Provide the [X, Y] coordinate of the cell's center where the given text is located.  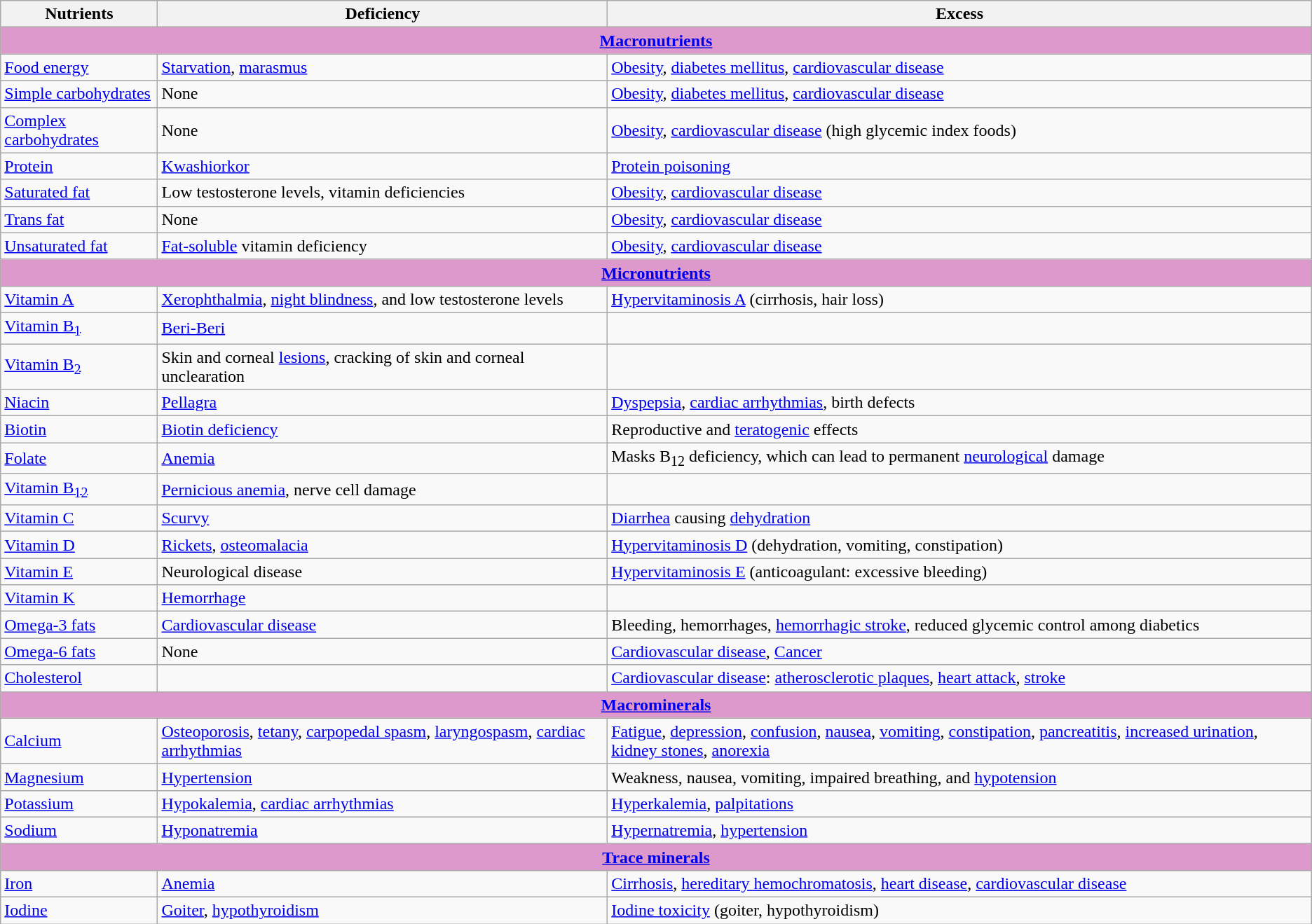
Weakness, nausea, vomiting, impaired breathing, and hypotension [960, 777]
Skin and corneal lesions, cracking of skin and corneal unclearation [383, 367]
Vitamin A [79, 299]
Folate [79, 458]
Low testosterone levels, vitamin deficiencies [383, 193]
Vitamin D [79, 545]
Protein poisoning [960, 166]
Omega-3 fats [79, 625]
Omega-6 fats [79, 651]
Macrominerals [656, 705]
Iodine toxicity (goiter, hypothyroidism) [960, 911]
Fat-soluble vitamin deficiency [383, 246]
Masks B12 deficiency, which can lead to permanent neurological damage [960, 458]
Rickets, osteomalacia [383, 545]
Goiter, hypothyroidism [383, 911]
Hyperkalemia, palpitations [960, 804]
Magnesium [79, 777]
Starvation, marasmus [383, 67]
Hypernatremia, hypertension [960, 830]
Iron [79, 883]
Hemorrhage [383, 598]
Deficiency [383, 14]
Hypervitaminosis D (dehydration, vomiting, constipation) [960, 545]
Protein [79, 166]
Beri-Beri [383, 328]
Potassium [79, 804]
Biotin [79, 429]
Vitamin E [79, 572]
Trans fat [79, 219]
Dyspepsia, cardiac arrhythmias, birth defects [960, 403]
Simple carbohydrates [79, 94]
Hypertension [383, 777]
Hypokalemia, cardiac arrhythmias [383, 804]
Nutrients [79, 14]
Hyponatremia [383, 830]
Cholesterol [79, 678]
Biotin deficiency [383, 429]
Vitamin B2 [79, 367]
Kwashiorkor [383, 166]
Complex carbohydrates [79, 130]
Excess [960, 14]
Obesity, cardiovascular disease (high glycemic index foods) [960, 130]
Sodium [79, 830]
Pellagra [383, 403]
Xerophthalmia, night blindness, and low testosterone levels [383, 299]
Scurvy [383, 518]
Iodine [79, 911]
Trace minerals [656, 857]
Osteoporosis, tetany, carpopedal spasm, laryngospasm, cardiac arrhythmias [383, 741]
Hypervitaminosis A (cirrhosis, hair loss) [960, 299]
Food energy [79, 67]
Niacin [79, 403]
Vitamin B1 [79, 328]
Micronutrients [656, 273]
Macronutrients [656, 41]
Unsaturated fat [79, 246]
Hypervitaminosis E (anticoagulant: excessive bleeding) [960, 572]
Cardiovascular disease [383, 625]
Bleeding, hemorrhages, hemorrhagic stroke, reduced glycemic control among diabetics [960, 625]
Saturated fat [79, 193]
Pernicious anemia, nerve cell damage [383, 489]
Vitamin B12 [79, 489]
Cirrhosis, hereditary hemochromatosis, heart disease, cardiovascular disease [960, 883]
Cardiovascular disease, Cancer [960, 651]
Cardiovascular disease: atherosclerotic plaques, heart attack, stroke [960, 678]
Vitamin K [79, 598]
Neurological disease [383, 572]
Calcium [79, 741]
Fatigue, depression, confusion, nausea, vomiting, constipation, pancreatitis, increased urination, kidney stones, anorexia [960, 741]
Vitamin C [79, 518]
Diarrhea causing dehydration [960, 518]
Reproductive and teratogenic effects [960, 429]
